From the cell containing the given text, extract its center point as [x, y] coordinate. 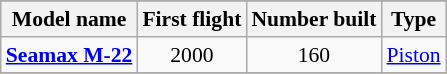
2000 [192, 55]
Seamax M-22 [70, 55]
Number built [314, 19]
Piston [413, 55]
Type [413, 19]
160 [314, 55]
Model name [70, 19]
First flight [192, 19]
